Capture the cell that displays the provided text and extract its (x, y) central coordinate. 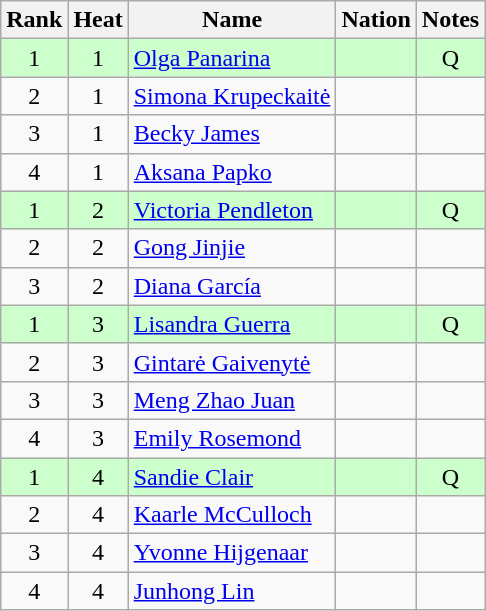
Yvonne Hijgenaar (232, 553)
Emily Rosemond (232, 438)
Gintarė Gaivenytė (232, 362)
Diana García (232, 286)
Heat (98, 20)
Victoria Pendleton (232, 210)
Simona Krupeckaitė (232, 96)
Nation (376, 20)
Meng Zhao Juan (232, 400)
Olga Panarina (232, 58)
Becky James (232, 134)
Kaarle McCulloch (232, 515)
Aksana Papko (232, 172)
Name (232, 20)
Sandie Clair (232, 477)
Junhong Lin (232, 591)
Rank (34, 20)
Gong Jinjie (232, 248)
Lisandra Guerra (232, 324)
Notes (450, 20)
